Determine the [X, Y] coordinate at the center of the cell enclosing the given text.  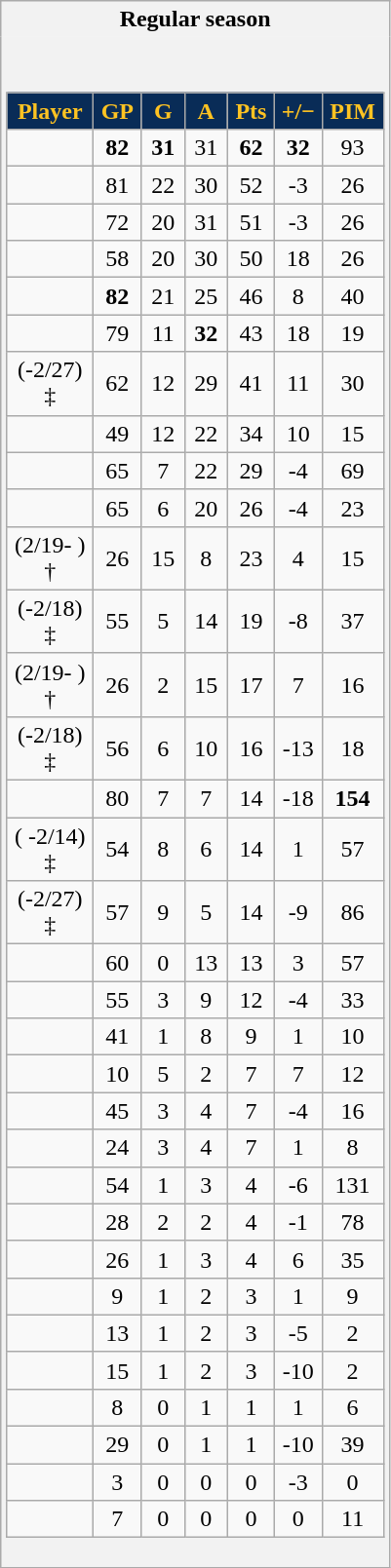
80 [117, 799]
131 [353, 1185]
25 [206, 296]
Pts [251, 111]
PIM [353, 111]
34 [251, 434]
40 [353, 296]
-5 [298, 1333]
39 [353, 1445]
60 [117, 963]
69 [353, 471]
Player [50, 111]
( -2/14) ‡ [50, 850]
-6 [298, 1185]
+/− [298, 111]
43 [251, 333]
86 [353, 912]
46 [251, 296]
-1 [298, 1222]
45 [117, 1111]
72 [117, 222]
21 [163, 296]
51 [251, 222]
35 [353, 1259]
Regular season [195, 19]
GP [117, 111]
79 [117, 333]
-13 [298, 748]
A [206, 111]
93 [353, 148]
154 [353, 799]
52 [251, 185]
28 [117, 1222]
50 [251, 259]
-9 [298, 912]
17 [251, 684]
G [163, 111]
81 [117, 185]
-18 [298, 799]
78 [353, 1222]
24 [117, 1148]
-8 [298, 622]
33 [353, 1000]
37 [353, 622]
56 [117, 748]
58 [117, 259]
49 [117, 434]
